Identify which cell holds the provided text, then report its (x, y) central coordinate. 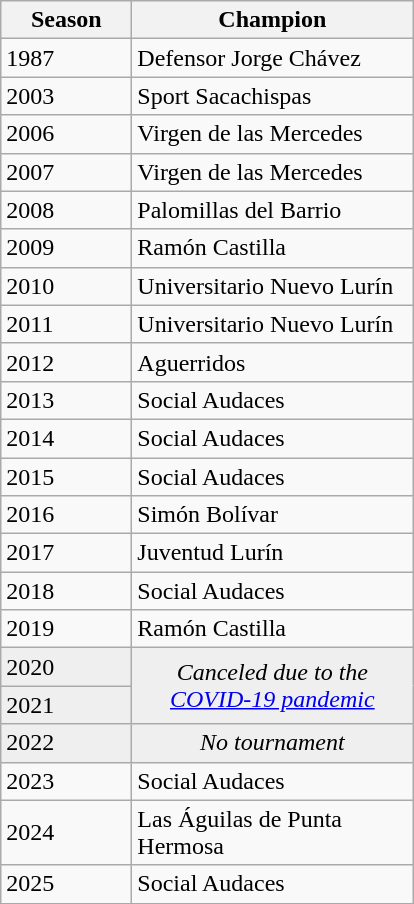
2019 (66, 629)
Season (66, 20)
1987 (66, 58)
2010 (66, 286)
2008 (66, 210)
2009 (66, 248)
2012 (66, 362)
2020 (66, 667)
Las Águilas de Punta Hermosa (272, 832)
2018 (66, 591)
Palomillas del Barrio (272, 210)
2024 (66, 832)
2015 (66, 477)
2025 (66, 884)
2013 (66, 400)
Juventud Lurín (272, 553)
2007 (66, 172)
Aguerridos (272, 362)
2023 (66, 781)
2014 (66, 438)
2017 (66, 553)
2006 (66, 134)
Canceled due to the COVID-19 pandemic (272, 686)
2011 (66, 324)
2003 (66, 96)
Defensor Jorge Chávez (272, 58)
2021 (66, 705)
Champion (272, 20)
2022 (66, 743)
2016 (66, 515)
Sport Sacachispas (272, 96)
No tournament (272, 743)
Simón Bolívar (272, 515)
